From the cell containing the given text, extract its center point as [X, Y] coordinate. 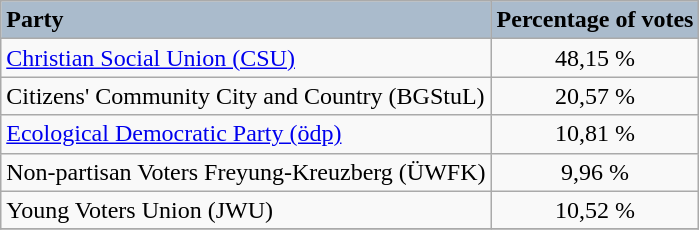
Percentage of votes [595, 20]
10,52 % [595, 210]
48,15 % [595, 58]
9,96 % [595, 172]
Citizens' Community City and Country (BGStuL) [246, 96]
Non-partisan Voters Freyung-Kreuzberg (ÜWFK) [246, 172]
Party [246, 20]
Christian Social Union (CSU) [246, 58]
20,57 % [595, 96]
10,81 % [595, 134]
Young Voters Union (JWU) [246, 210]
Ecological Democratic Party (ödp) [246, 134]
